Locate the cell with the specified text and output its [x, y] center coordinate. 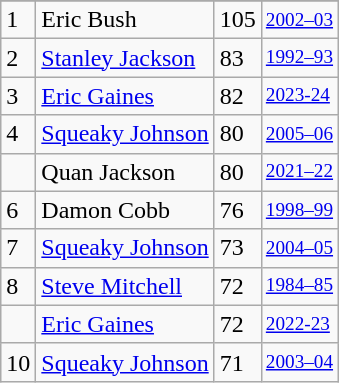
Steve Mitchell [125, 286]
2022-23 [299, 324]
Eric Bush [125, 20]
82 [238, 96]
2005–06 [299, 134]
1 [18, 20]
2004–05 [299, 248]
105 [238, 20]
1984–85 [299, 286]
3 [18, 96]
2023-24 [299, 96]
2 [18, 58]
71 [238, 362]
1998–99 [299, 210]
8 [18, 286]
83 [238, 58]
1992–93 [299, 58]
2003–04 [299, 362]
2021–22 [299, 172]
Quan Jackson [125, 172]
7 [18, 248]
6 [18, 210]
76 [238, 210]
10 [18, 362]
73 [238, 248]
4 [18, 134]
2002–03 [299, 20]
Damon Cobb [125, 210]
Stanley Jackson [125, 58]
